Return [x, y] of the center of cell containing provided text 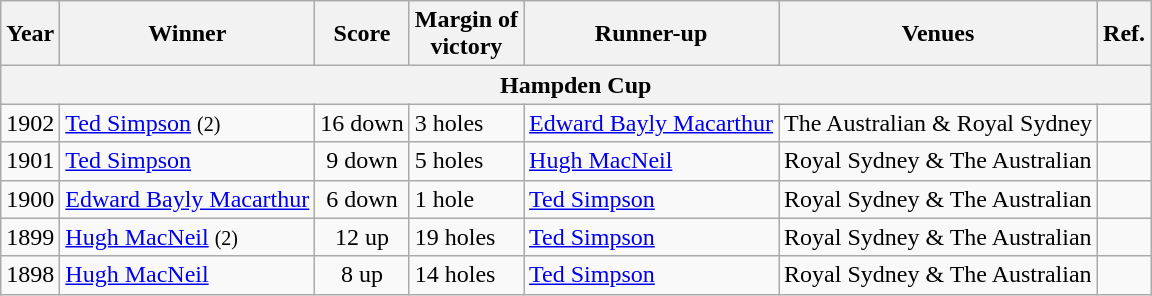
Year [30, 34]
1 hole [466, 199]
6 down [362, 199]
Ted Simpson (2) [188, 123]
9 down [362, 161]
Runner-up [652, 34]
Score [362, 34]
19 holes [466, 237]
1898 [30, 275]
Hugh MacNeil (2) [188, 237]
8 up [362, 275]
1899 [30, 237]
The Australian & Royal Sydney [938, 123]
1900 [30, 199]
3 holes [466, 123]
14 holes [466, 275]
12 up [362, 237]
Ref. [1124, 34]
Winner [188, 34]
1901 [30, 161]
5 holes [466, 161]
16 down [362, 123]
1902 [30, 123]
Margin ofvictory [466, 34]
Hampden Cup [576, 85]
Venues [938, 34]
